Detect which cell encompasses the target text, then output its [X, Y] center coordinate. 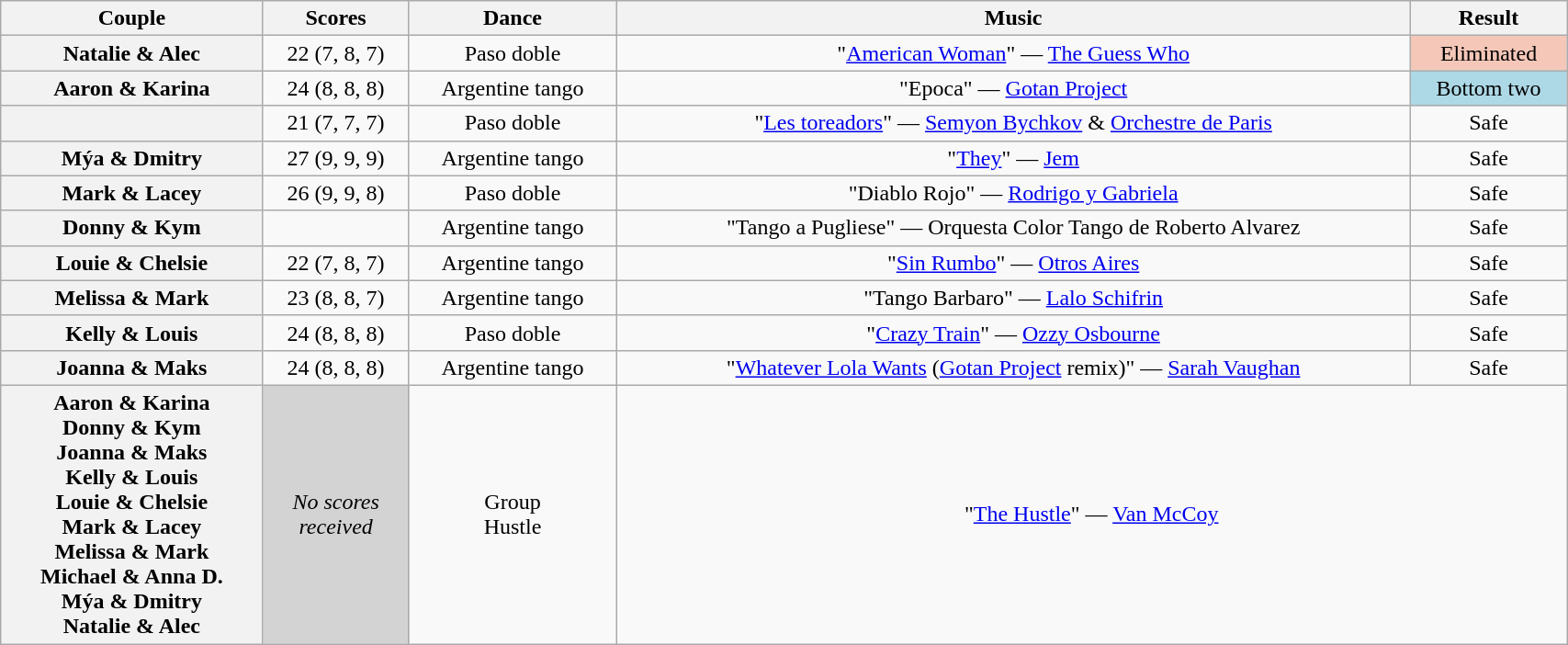
"American Woman" — The Guess Who [1014, 53]
Kelly & Louis [132, 333]
Aaron & Karina [132, 88]
"Crazy Train" — Ozzy Osbourne [1014, 333]
"They" — Jem [1014, 158]
"Tango Barbaro" — Lalo Schifrin [1014, 298]
"Diablo Rojo" — Rodrigo y Gabriela [1014, 193]
Louie & Chelsie [132, 263]
Aaron & KarinaDonny & KymJoanna & MaksKelly & LouisLouie & ChelsieMark & LaceyMelissa & MarkMichael & Anna D.Mýa & DmitryNatalie & Alec [132, 515]
Mark & Lacey [132, 193]
"Whatever Lola Wants (Gotan Project remix)" — Sarah Vaughan [1014, 368]
26 (9, 9, 8) [336, 193]
Couple [132, 18]
Joanna & Maks [132, 368]
"Les toreadors" — Semyon Bychkov & Orchestre de Paris [1014, 123]
"Tango a Pugliese" — Orquesta Color Tango de Roberto Alvarez [1014, 228]
"Sin Rumbo" — Otros Aires [1014, 263]
Dance [513, 18]
23 (8, 8, 7) [336, 298]
Result [1488, 18]
Melissa & Mark [132, 298]
Mýa & Dmitry [132, 158]
Music [1014, 18]
Donny & Kym [132, 228]
Scores [336, 18]
No scoresreceived [336, 515]
Bottom two [1488, 88]
27 (9, 9, 9) [336, 158]
"Epoca" — Gotan Project [1014, 88]
"The Hustle" — Van McCoy [1091, 515]
Natalie & Alec [132, 53]
GroupHustle [513, 515]
21 (7, 7, 7) [336, 123]
Eliminated [1488, 53]
